Return the [x, y] coordinate for the center point of the cell that contains the specified text.  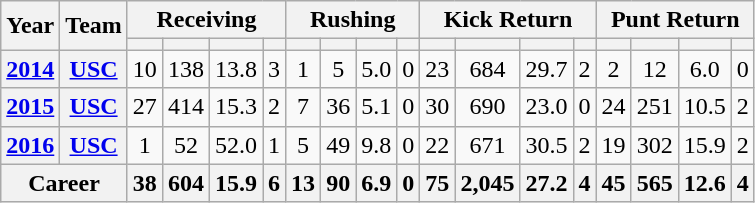
251 [654, 107]
2,045 [488, 183]
6 [274, 183]
Career [64, 183]
565 [654, 183]
10.5 [704, 107]
23 [438, 69]
22 [438, 145]
29.7 [546, 69]
13.8 [236, 69]
12.6 [704, 183]
52 [186, 145]
15.3 [236, 107]
6.0 [704, 69]
671 [488, 145]
5.1 [376, 107]
6.9 [376, 183]
7 [304, 107]
604 [186, 183]
3 [274, 69]
27 [144, 107]
52.0 [236, 145]
23.0 [546, 107]
690 [488, 107]
30 [438, 107]
9.8 [376, 145]
38 [144, 183]
12 [654, 69]
Receiving [206, 20]
Team [94, 26]
10 [144, 69]
45 [614, 183]
Punt Return [675, 20]
5.0 [376, 69]
2016 [30, 145]
302 [654, 145]
24 [614, 107]
2015 [30, 107]
Kick Return [508, 20]
27.2 [546, 183]
30.5 [546, 145]
49 [338, 145]
684 [488, 69]
2014 [30, 69]
19 [614, 145]
138 [186, 69]
90 [338, 183]
414 [186, 107]
Year [30, 26]
75 [438, 183]
36 [338, 107]
Rushing [353, 20]
13 [304, 183]
